Return [x, y] of the center of cell containing provided text 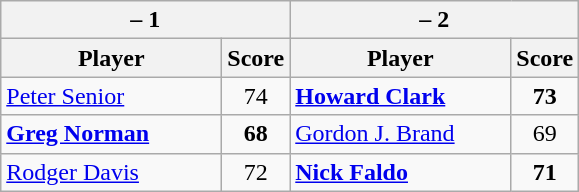
71 [545, 172]
Gordon J. Brand [400, 134]
69 [545, 134]
– 2 [434, 20]
Greg Norman [112, 134]
72 [256, 172]
Howard Clark [400, 96]
68 [256, 134]
73 [545, 96]
Rodger Davis [112, 172]
Nick Faldo [400, 172]
Peter Senior [112, 96]
– 1 [146, 20]
74 [256, 96]
